Capture the cell that displays the provided text and extract its [x, y] central coordinate. 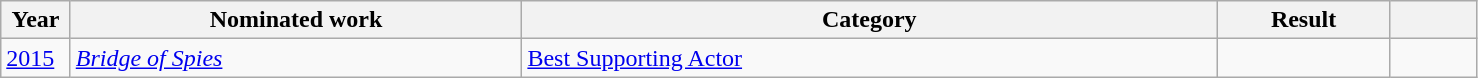
Category [870, 20]
Best Supporting Actor [870, 58]
Year [36, 20]
Bridge of Spies [296, 58]
Result [1304, 20]
2015 [36, 58]
Nominated work [296, 20]
